Identify which cell holds the provided text, then report its [x, y] central coordinate. 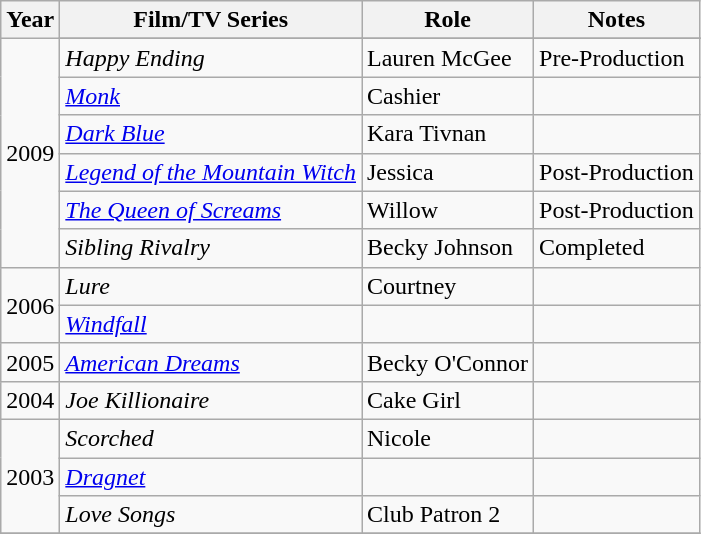
Jessica [448, 172]
Becky O'Connor [448, 362]
Dark Blue [211, 134]
Willow [448, 210]
Becky Johnson [448, 248]
Year [30, 20]
Sibling Rivalry [211, 248]
Lauren McGee [448, 58]
2005 [30, 362]
The Queen of Screams [211, 210]
Love Songs [211, 515]
Cake Girl [448, 400]
Joe Killionaire [211, 400]
Completed [617, 248]
2009 [30, 153]
Legend of the Mountain Witch [211, 172]
Club Patron 2 [448, 515]
Happy Ending [211, 58]
2004 [30, 400]
2003 [30, 476]
Cashier [448, 96]
Role [448, 20]
2006 [30, 305]
Courtney [448, 286]
Film/TV Series [211, 20]
Pre-Production [617, 58]
Notes [617, 20]
Nicole [448, 438]
Dragnet [211, 477]
Kara Tivnan [448, 134]
American Dreams [211, 362]
Scorched [211, 438]
Lure [211, 286]
Monk [211, 96]
Windfall [211, 324]
